Locate the cell with the specified text and output its [X, Y] center coordinate. 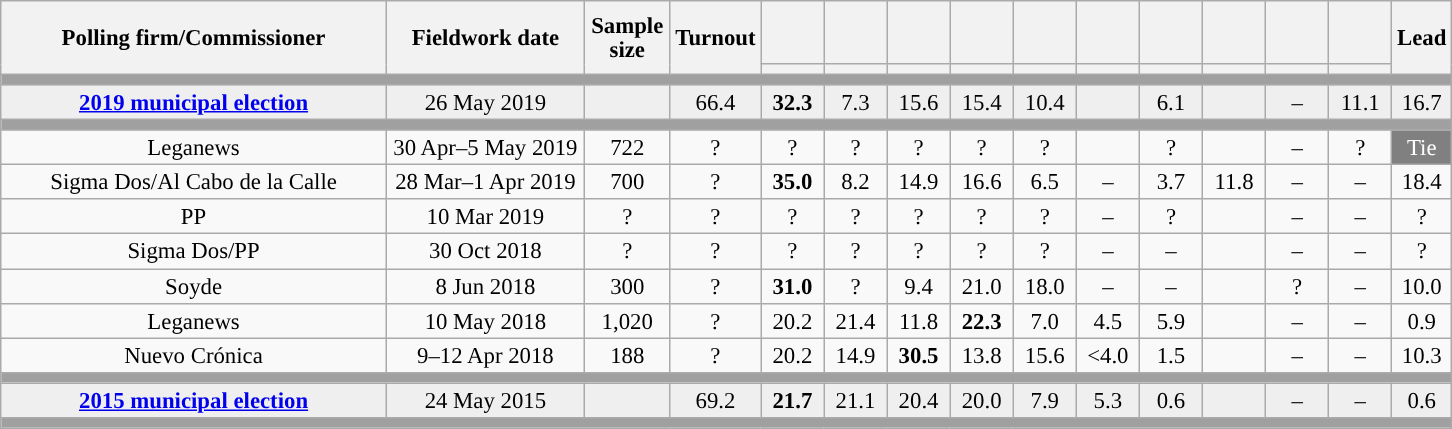
9–12 Apr 2018 [485, 356]
16.7 [1422, 102]
69.2 [716, 400]
20.4 [918, 400]
10 May 2018 [485, 320]
Tie [1422, 148]
32.3 [792, 102]
6.5 [1044, 182]
5.9 [1170, 320]
7.3 [856, 102]
Sample size [627, 38]
66.4 [716, 102]
31.0 [792, 286]
18.4 [1422, 182]
35.0 [792, 182]
700 [627, 182]
1.5 [1170, 356]
Nuevo Crónica [194, 356]
16.6 [982, 182]
10.4 [1044, 102]
8.2 [856, 182]
24 May 2015 [485, 400]
21.0 [982, 286]
2015 municipal election [194, 400]
7.0 [1044, 320]
21.4 [856, 320]
20.0 [982, 400]
722 [627, 148]
9.4 [918, 286]
13.8 [982, 356]
5.3 [1108, 400]
4.5 [1108, 320]
30.5 [918, 356]
21.7 [792, 400]
<4.0 [1108, 356]
300 [627, 286]
2019 municipal election [194, 102]
10 Mar 2019 [485, 218]
28 Mar–1 Apr 2019 [485, 182]
11.1 [1360, 102]
22.3 [982, 320]
0.9 [1422, 320]
Sigma Dos/PP [194, 252]
8 Jun 2018 [485, 286]
10.3 [1422, 356]
188 [627, 356]
1,020 [627, 320]
6.1 [1170, 102]
7.9 [1044, 400]
Soyde [194, 286]
Polling firm/Commissioner [194, 38]
Sigma Dos/Al Cabo de la Calle [194, 182]
26 May 2019 [485, 102]
Turnout [716, 38]
PP [194, 218]
10.0 [1422, 286]
21.1 [856, 400]
30 Oct 2018 [485, 252]
3.7 [1170, 182]
Lead [1422, 38]
18.0 [1044, 286]
30 Apr–5 May 2019 [485, 148]
Fieldwork date [485, 38]
15.4 [982, 102]
